From the cell containing the given text, extract its center point as [X, Y] coordinate. 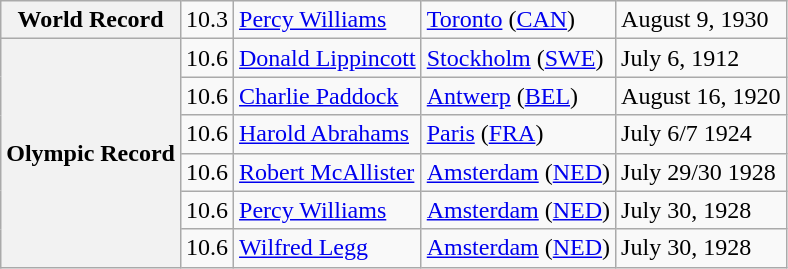
World Record [91, 20]
Harold Abrahams [328, 134]
Antwerp (BEL) [518, 96]
August 9, 1930 [701, 20]
10.3 [206, 20]
Donald Lippincott [328, 58]
July 6, 1912 [701, 58]
July 6/7 1924 [701, 134]
Charlie Paddock [328, 96]
Toronto (CAN) [518, 20]
August 16, 1920 [701, 96]
Paris (FRA) [518, 134]
Robert McAllister [328, 172]
Stockholm (SWE) [518, 58]
Wilfred Legg [328, 248]
Olympic Record [91, 153]
July 29/30 1928 [701, 172]
